Search for the cell housing the specified text and yield its (x, y) center coordinate. 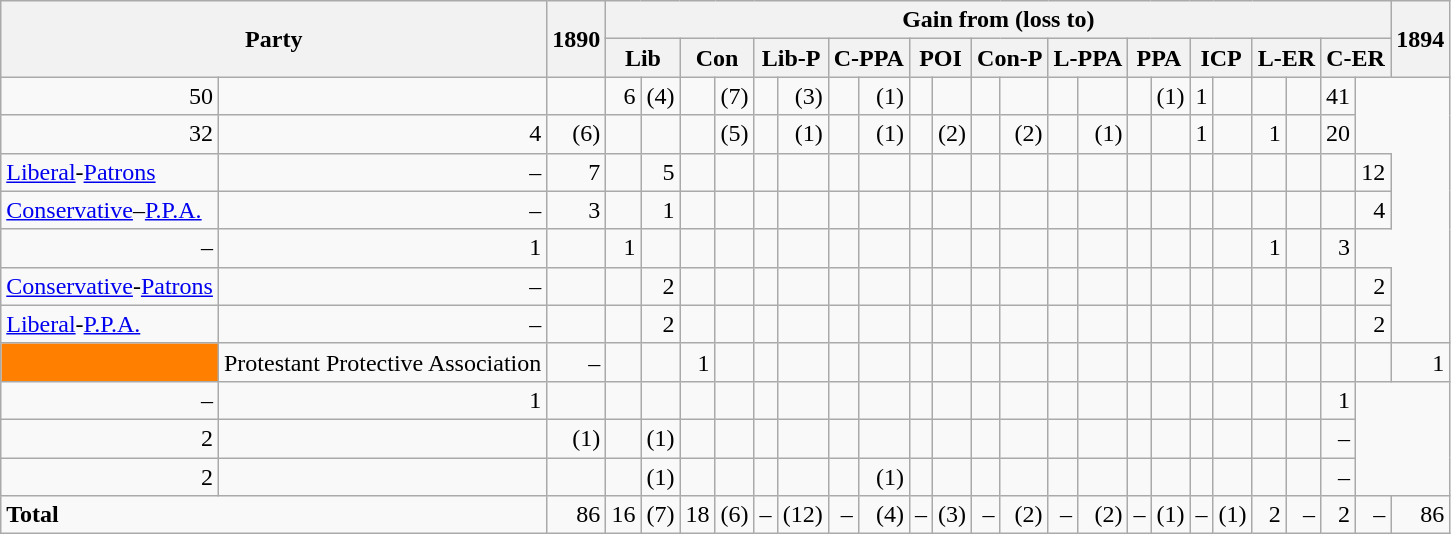
Con (717, 58)
Liberal-Patrons (110, 172)
ICP (1221, 58)
1894 (1420, 39)
32 (110, 134)
1890 (576, 39)
20 (1338, 134)
12 (1374, 172)
50 (110, 96)
Con-P (1010, 58)
Liberal-P.P.A. (110, 324)
C-ER (1356, 58)
Total (274, 515)
L-ER (1286, 58)
Party (274, 39)
Protestant Protective Association (382, 362)
Gain from (loss to) (998, 20)
C-PPA (868, 58)
(12) (802, 515)
Lib-P (791, 58)
(5) (734, 134)
41 (1338, 96)
16 (624, 515)
5 (660, 172)
6 (624, 96)
L-PPA (1088, 58)
POI (940, 58)
18 (698, 515)
Conservative–P.P.A. (110, 210)
7 (576, 172)
Lib (643, 58)
PPA (1159, 58)
Conservative-Patrons (110, 286)
